Return the (x, y) coordinate for the center point of the cell that contains the specified text.  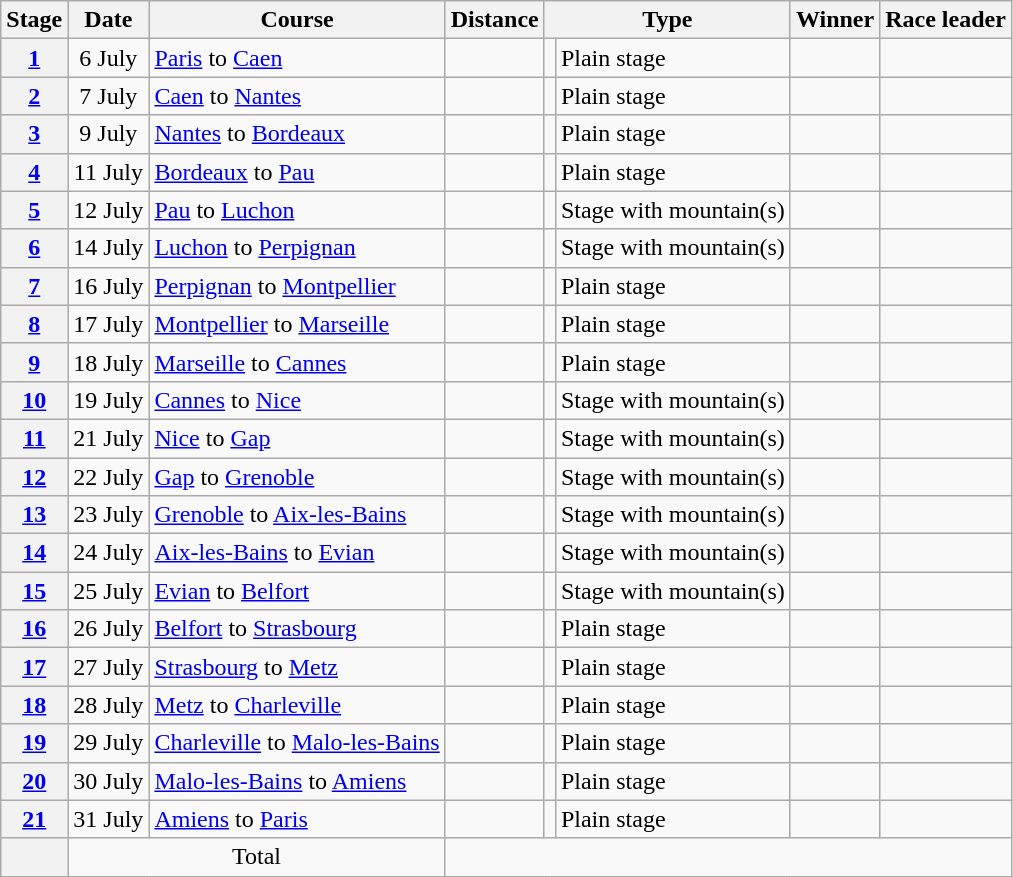
21 (34, 819)
18 July (108, 362)
9 (34, 362)
13 (34, 515)
Nantes to Bordeaux (297, 134)
5 (34, 210)
Belfort to Strasbourg (297, 629)
27 July (108, 667)
29 July (108, 743)
2 (34, 96)
6 July (108, 58)
21 July (108, 438)
Bordeaux to Pau (297, 172)
3 (34, 134)
18 (34, 705)
6 (34, 248)
Marseille to Cannes (297, 362)
12 (34, 477)
Date (108, 20)
Gap to Grenoble (297, 477)
8 (34, 324)
15 (34, 591)
Amiens to Paris (297, 819)
11 (34, 438)
Grenoble to Aix-les-Bains (297, 515)
Charleville to Malo-les-Bains (297, 743)
19 July (108, 400)
Course (297, 20)
1 (34, 58)
16 (34, 629)
Paris to Caen (297, 58)
Caen to Nantes (297, 96)
26 July (108, 629)
22 July (108, 477)
Winner (834, 20)
14 July (108, 248)
19 (34, 743)
28 July (108, 705)
16 July (108, 286)
Total (256, 857)
25 July (108, 591)
Montpellier to Marseille (297, 324)
20 (34, 781)
23 July (108, 515)
10 (34, 400)
Cannes to Nice (297, 400)
30 July (108, 781)
17 (34, 667)
Luchon to Perpignan (297, 248)
Nice to Gap (297, 438)
4 (34, 172)
14 (34, 553)
9 July (108, 134)
12 July (108, 210)
Stage (34, 20)
Distance (494, 20)
Strasbourg to Metz (297, 667)
24 July (108, 553)
Race leader (946, 20)
Evian to Belfort (297, 591)
7 July (108, 96)
11 July (108, 172)
Metz to Charleville (297, 705)
Perpignan to Montpellier (297, 286)
31 July (108, 819)
Type (667, 20)
Malo-les-Bains to Amiens (297, 781)
17 July (108, 324)
7 (34, 286)
Pau to Luchon (297, 210)
Aix-les-Bains to Evian (297, 553)
